Provide the [X, Y] coordinate of the cell's center where the given text is located.  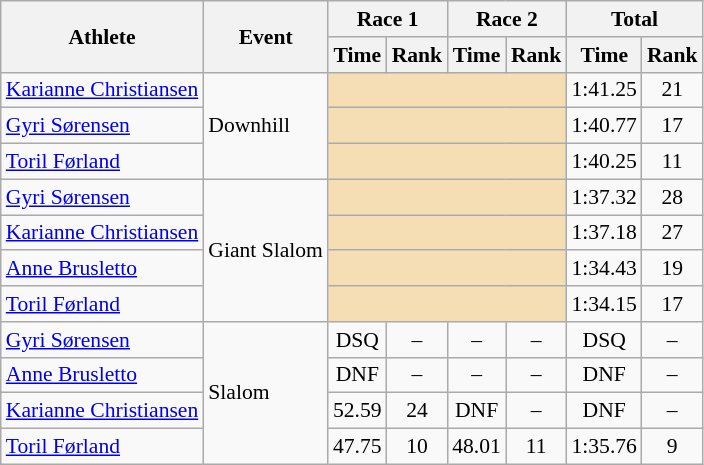
Event [266, 36]
Giant Slalom [266, 250]
9 [672, 447]
1:41.25 [604, 90]
47.75 [358, 447]
1:37.32 [604, 197]
48.01 [476, 447]
28 [672, 197]
21 [672, 90]
27 [672, 233]
24 [418, 411]
1:40.77 [604, 126]
Race 1 [388, 19]
Race 2 [506, 19]
52.59 [358, 411]
19 [672, 269]
Athlete [102, 36]
Slalom [266, 393]
1:40.25 [604, 162]
Downhill [266, 126]
1:35.76 [604, 447]
1:34.15 [604, 304]
Total [634, 19]
1:37.18 [604, 233]
1:34.43 [604, 269]
10 [418, 447]
